Return the [x, y] coordinate for the center point of the cell that contains the specified text.  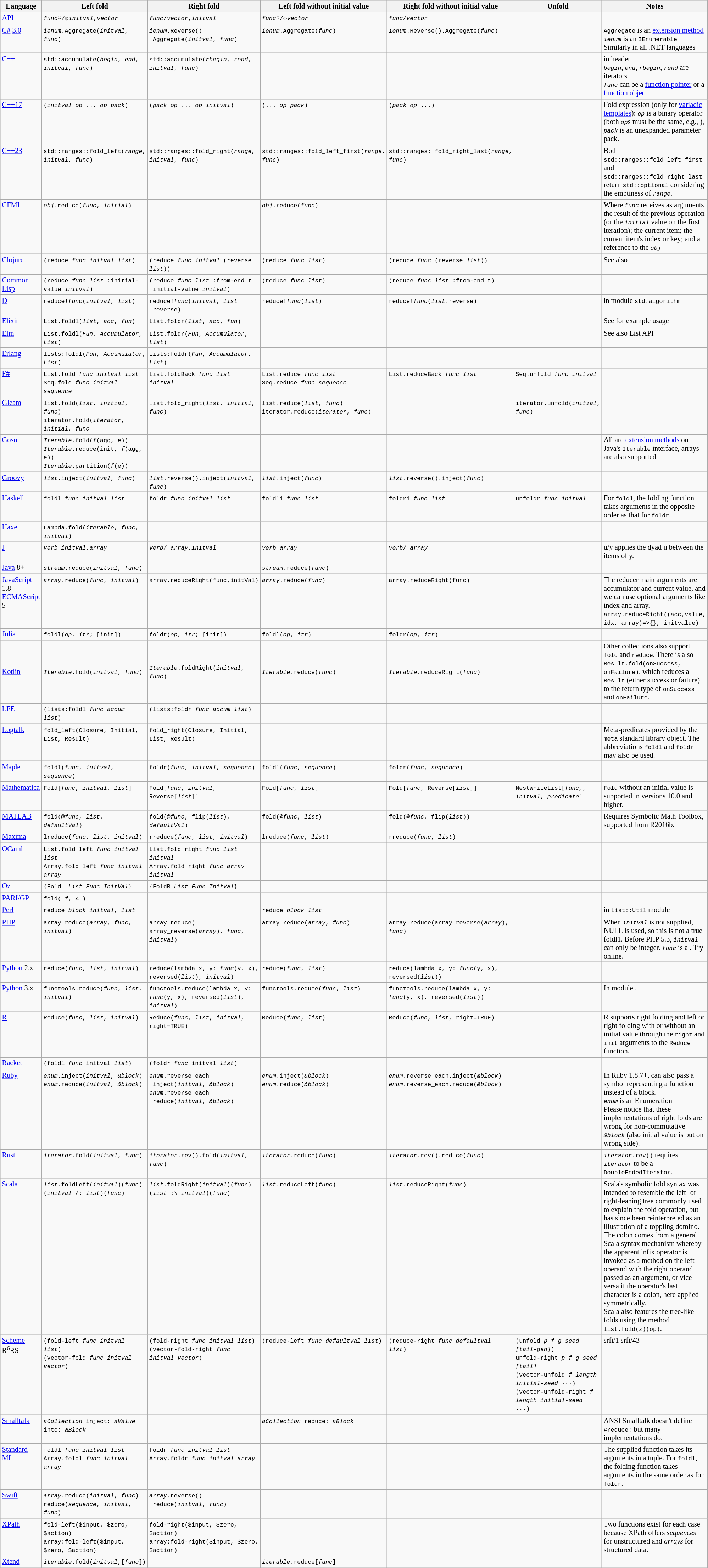
Both std::ranges::fold_left_first and std::ranges::fold_right_last return std::optional considering the emptiness of range. [655, 172]
PHP [21, 939]
{FoldR List Func InitVal} [204, 886]
func/vector [451, 18]
Iterable.reduceRight(func) [451, 671]
List.foldl(list, acc, fun) [95, 321]
(reduce func initval (reverse list)) [204, 264]
Erlang [21, 358]
Reduce(func, list, initval, right=TRUE) [204, 1034]
Iterable.fold(initval, func) [95, 671]
List.foldl(Fun, Accumulator, List) [95, 337]
List.foldr(list, acc, fun) [204, 321]
All are extension methods on Java's Iterable interface, arrays are also supported [655, 453]
std::ranges::fold_right_last(range, func) [451, 172]
array.reverse().reduce(initval, func) [204, 1504]
rreduce(func, list) [451, 837]
Logtalk [21, 742]
C++ [21, 76]
reduce!func(initval, list.reverse) [204, 305]
iterator.fold(initval, func) [95, 1164]
R [21, 1034]
Racket [21, 1063]
Aggregate is an extension methodienum is an IEnumerableSimilarly in all .NET languages [655, 39]
fold( f, A ) [95, 898]
array.reduce(initval, func)reduce(sequence, initval, func) [95, 1504]
array_reduce(array_reverse(array), func) [451, 939]
ienum.Aggregate(initval, func) [95, 39]
reduce(func, list, initval) [95, 972]
See also [655, 264]
Standard ML [21, 1466]
verb/ array,initval [204, 552]
list.fold_right(list, initial, func) [204, 416]
Gosu [21, 453]
list.reverse().inject(func) [451, 482]
Reduce(func, list) [324, 1034]
Two functions exist for each case because XPath offers sequences for unstructured and arrays for structured data. [655, 1537]
Requires Symbolic Math Toolbox, supported from R2016b. [655, 821]
Lambda.fold(iterable, func, initval) [95, 531]
in module std.algorithm [655, 305]
obj.reduce(func) [324, 226]
std::ranges::fold_left(range, initval, func) [95, 172]
iterator.reduce(func) [324, 1164]
Maple [21, 771]
u/y applies the dyad u between the items of y. [655, 552]
list.inject(func) [324, 482]
array_reduce(array, func) [324, 939]
Common Lisp [21, 285]
Fold[func, initval, Reverse[list]] [204, 796]
iterator.rev().fold(initval, func) [204, 1164]
reduce block initval, list [95, 910]
R supports right folding and left or right folding with or without an initial value through the right and init arguments to the Reduce function. [655, 1034]
iterator.rev().reduce(func) [451, 1164]
Haxe [21, 531]
(... op pack) [324, 122]
fold_left(Closure, Initial, List, Result) [95, 742]
array.reduceRight(func,initVal) [204, 601]
(foldr func initval list) [204, 1063]
enum.reverse_each.inject(&block)enum.reverse_each.reduce(&block) [451, 1109]
Unfold [558, 6]
Python 2.x [21, 972]
MATLAB [21, 821]
lists:foldr(Fun, Accumulator, List) [204, 358]
foldl func initval list [95, 506]
ienum.Aggregate(func) [324, 39]
ienum.Reverse().Aggregate(func) [451, 39]
Right fold without initial value [451, 6]
(reduce func list :from-end t) [451, 285]
Smalltalk [21, 1429]
fold-right($input, $zero, $action)array:fold-right($input, $zero, $action) [204, 1537]
fold(@func, list, defaultVal) [95, 821]
fold(@func, list) [324, 821]
OCaml [21, 861]
Julia [21, 634]
Language [21, 6]
ANSI Smalltalk doesn't define #reduce: but many implementations do. [655, 1429]
LFE [21, 713]
{FoldL List Func InitVal} [95, 886]
foldr func initval listArray.foldr func initval array [204, 1466]
(initval op ... op pack) [95, 122]
NestWhileList[func,, initval, predicate] [558, 796]
fold(@func, flip(list), defaultVal) [204, 821]
F# [21, 382]
list.reduce(list, func)iterator.reduce(iterator, func) [324, 416]
functools.reduce(func, list) [324, 997]
Scala [21, 1256]
Python 3.x [21, 997]
functools.reduce(func, list, initval) [95, 997]
List.reduceBack func list [451, 382]
array.reduce(func) [324, 601]
reduce block list [324, 910]
functools.reduce(lambda x, y: func(y, x), reversed(list), initval) [204, 997]
(reduce-left func defaultval list) [324, 1375]
CFML [21, 226]
(reduce-right func defaultval list) [451, 1375]
Iterable.reduce(func) [324, 671]
Notes [655, 6]
Iterable.fold(f(agg, e))Iterable.reduce(init, f(agg, e))Iterable.partition(f(e)) [95, 453]
List.foldr(Fun, Accumulator, List) [204, 337]
Java 8+ [21, 568]
list.reverse().inject(initval, func) [204, 482]
reduce!func(list.reverse) [451, 305]
Meta-predicates provided by the meta standard library object. The abbreviations foldl and foldr may also be used. [655, 742]
reduce(func, list) [324, 972]
(reduce func (reverse list)) [451, 264]
foldl(func, sequence) [324, 771]
aCollection reduce: aBlock [324, 1429]
(reduce func list :initial-value initval) [95, 285]
Mathematica [21, 796]
reduce(lambda x, y: func(y, x), reversed(list)) [451, 972]
std::ranges::fold_left_first(range, func) [324, 172]
Left fold [95, 6]
XPath [21, 1537]
foldr(func, sequence) [451, 771]
J [21, 552]
Gleam [21, 416]
(pack op ... op initval) [204, 122]
List.fold_left func initval listArray.fold_left func initval array [95, 861]
List.foldBack func list initval [204, 382]
list.reduceLeft(func) [324, 1256]
foldl func initval listArray.foldl func initval array [95, 1466]
stream.reduce(func) [324, 568]
Seq.unfold func initval [558, 382]
PARI/GP [21, 898]
Fold without an initial value is supported in versions 10.0 and higher. [655, 796]
fold(@func, flip(list)) [451, 821]
See also List API [655, 337]
Ruby [21, 1109]
The supplied function takes its arguments in a tuple. For foldl, the folding function takes arguments in the same order as for foldr. [655, 1466]
reduce(lambda x, y: func(y, x), reversed(list), initval) [204, 972]
(pack op ...) [451, 122]
Rust [21, 1164]
std::accumulate(begin, end, initval, func) [95, 76]
List.reduce func listSeq.reduce func sequence [324, 382]
stream.reduce(initval, func) [95, 568]
Fold expression (only for variadic templates): op is a binary operator (both ops must be the same, e.g., ), pack is an unexpanded parameter pack. [655, 122]
When initval is not supplied, NULL is used, so this is not a true foldl1. Before PHP 5.3, initval can only be integer. func is a . Try online. [655, 939]
list.fold(list, initial, func)iterator.fold(iterator, initial, func [95, 416]
C# 3.0 [21, 39]
D [21, 305]
array.reduceRight(func) [451, 601]
lreduce(func, list, initval) [95, 837]
array_reduce(array, func, initval) [95, 939]
Xtend [21, 1562]
foldr1 func list [451, 506]
Fold[func, Reverse[list]] [451, 796]
List.fold func initval listSeq.fold func initval sequence [95, 382]
Reduce(func, list, right=TRUE) [451, 1034]
rreduce(func, list, initval) [204, 837]
Fold[func, initval, list] [95, 796]
(unfold p f g seed [tail-gen])unfold-right p f g seed [tail](vector-unfold f length initial-seed ···)(vector-unfold-right f length initial-seed ···) [558, 1375]
(reduce func list :from-end t :initial-value initval) [204, 285]
In module . [655, 997]
(lists:foldl func accum list) [95, 713]
in List::Util module [655, 910]
Reduce(func, list, initval) [95, 1034]
foldl(op, itr) [324, 634]
enum.inject(initval, &block)enum.reduce(initval, &block) [95, 1109]
Haskell [21, 506]
Kotlin [21, 671]
Iterable.foldRight(initval, func) [204, 671]
lists:foldl(Fun, Accumulator, List) [95, 358]
Left fold without initial value [324, 6]
list.inject(initval, func) [95, 482]
verb array [324, 552]
fold-left($input, $zero, $action)array:fold-left($input, $zero, $action) [95, 1537]
aCollection inject: aValue into: aBlock [95, 1429]
obj.reduce(func, initial) [95, 226]
functools.reduce(lambda x, y: func(y, x), reversed(list)) [451, 997]
srfi/1 srfi/43 [655, 1375]
C++17 [21, 122]
Groovy [21, 482]
(foldl func initval list) [95, 1063]
List.fold_right func list initvalArray.fold_right func array initval [204, 861]
Perl [21, 910]
func/vector,initval [204, 18]
Clojure [21, 264]
For foldl, the folding function takes arguments in the opposite order as that for foldr. [655, 506]
(reduce func initval list) [95, 264]
Elm [21, 337]
foldr(op, itr; [init]) [204, 634]
foldr(func, initval, sequence) [204, 771]
verb/ array [451, 552]
list.reduceRight(func) [451, 1256]
(fold-right func initval list)(vector-fold-right func initval vector) [204, 1375]
JavaScript 1.8ECMAScript 5 [21, 601]
(lists:foldr func accum list) [204, 713]
array_reduce(array_reverse(array), func, initval) [204, 939]
fold_right(Closure, Initial, List, Result) [204, 742]
in header begin, end, rbegin, rend are iteratorsfunc can be a function pointer or a function object [655, 76]
Oz [21, 886]
func⍨/⌽initval,vector [95, 18]
iterable.reduce[func] [324, 1562]
func⍨/⌽vector [324, 18]
iterator.rev() requires iterator to be a DoubleEndedIterator. [655, 1164]
See for example usage [655, 321]
std::accumulate(rbegin, rend, initval, func) [204, 76]
enum.inject(&block)enum.reduce(&block) [324, 1109]
reduce!func(list) [324, 305]
enum.reverse_each.inject(initval, &block)enum.reverse_each.reduce(initval, &block) [204, 1109]
lreduce(func, list) [324, 837]
std::ranges::fold_right(range, initval, func) [204, 172]
foldl(op, itr; [init]) [95, 634]
ienum.Reverse().Aggregate(initval, func) [204, 39]
(fold-left func initval list)(vector-fold func initval vector) [95, 1375]
verb initval,array [95, 552]
array.reduce(func, initval) [95, 601]
unfoldr func initval [558, 506]
Elixir [21, 321]
Maxima [21, 837]
list.foldLeft(initval)(func)(initval /: list)(func) [95, 1256]
foldr func initval list [204, 506]
APL [21, 18]
C++23 [21, 172]
iterator.unfold(initial, func) [558, 416]
Right fold [204, 6]
list.foldRight(initval)(func)(list :\ initval)(func) [204, 1256]
foldl1 func list [324, 506]
Scheme R6RS [21, 1375]
foldr(op, itr) [451, 634]
iterable.fold(initval,[func]) [95, 1562]
foldl(func, initval, sequence) [95, 771]
reduce!func(initval, list) [95, 305]
Fold[func, list] [324, 796]
Swift [21, 1504]
